Provide the (X, Y) coordinate of the cell's center where the given text is located.  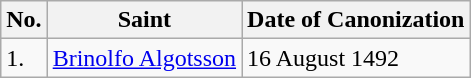
No. (24, 20)
16 August 1492 (356, 58)
Saint (144, 20)
Date of Canonization (356, 20)
1. (24, 58)
Brinolfo Algotsson (144, 58)
